For the text-containing cell, return its midpoint in (x, y) coordinate format. 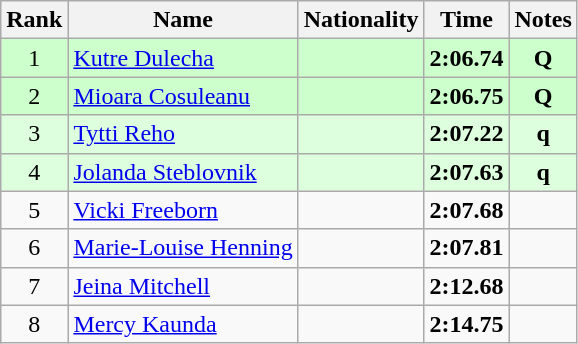
4 (34, 172)
2:14.75 (466, 324)
2:12.68 (466, 286)
Time (466, 20)
8 (34, 324)
Notes (543, 20)
2:07.63 (466, 172)
5 (34, 210)
2:06.74 (466, 58)
2:07.68 (466, 210)
1 (34, 58)
Vicki Freeborn (183, 210)
Name (183, 20)
Rank (34, 20)
7 (34, 286)
Jeina Mitchell (183, 286)
2:07.22 (466, 134)
Mercy Kaunda (183, 324)
2 (34, 96)
2:07.81 (466, 248)
2:06.75 (466, 96)
Kutre Dulecha (183, 58)
Jolanda Steblovnik (183, 172)
6 (34, 248)
Mioara Cosuleanu (183, 96)
Tytti Reho (183, 134)
Marie-Louise Henning (183, 248)
Nationality (361, 20)
3 (34, 134)
